Return [X, Y] of the center of cell containing provided text 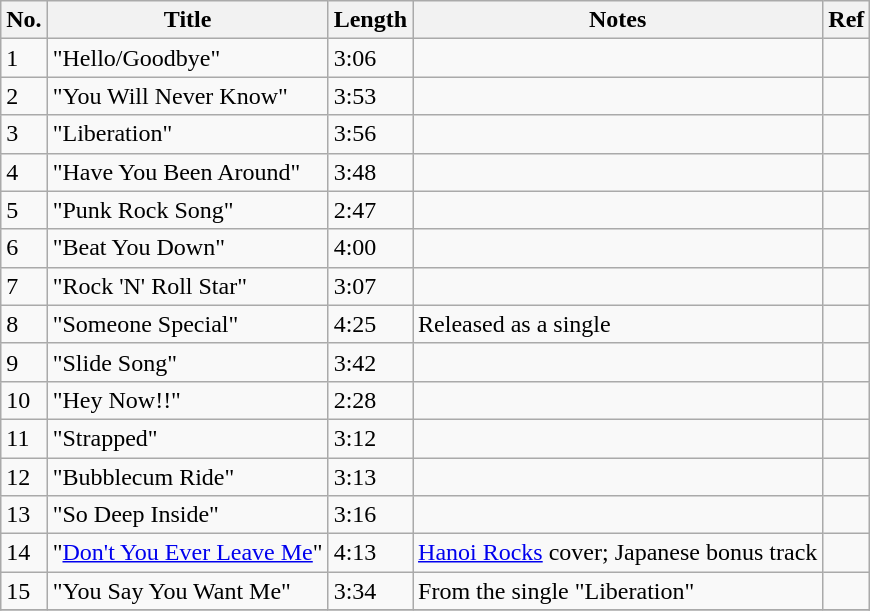
4 [24, 172]
8 [24, 324]
9 [24, 362]
"Liberation" [188, 134]
4:25 [370, 324]
"Have You Been Around" [188, 172]
No. [24, 20]
2 [24, 96]
3:34 [370, 591]
Ref [846, 20]
Released as a single [618, 324]
"Beat You Down" [188, 248]
14 [24, 553]
7 [24, 286]
"Slide Song" [188, 362]
3:06 [370, 58]
1 [24, 58]
12 [24, 477]
"Hey Now!!" [188, 400]
3:42 [370, 362]
4:13 [370, 553]
"Don't You Ever Leave Me" [188, 553]
3:48 [370, 172]
11 [24, 438]
Title [188, 20]
3:53 [370, 96]
3:56 [370, 134]
Length [370, 20]
2:47 [370, 210]
3 [24, 134]
3:16 [370, 515]
6 [24, 248]
"You Say You Want Me" [188, 591]
"Bubblecum Ride" [188, 477]
10 [24, 400]
"Someone Special" [188, 324]
"So Deep Inside" [188, 515]
"Strapped" [188, 438]
4:00 [370, 248]
3:07 [370, 286]
Notes [618, 20]
"Punk Rock Song" [188, 210]
3:13 [370, 477]
From the single "Liberation" [618, 591]
"Rock 'N' Roll Star" [188, 286]
"You Will Never Know" [188, 96]
3:12 [370, 438]
5 [24, 210]
13 [24, 515]
15 [24, 591]
"Hello/Goodbye" [188, 58]
2:28 [370, 400]
Hanoi Rocks cover; Japanese bonus track [618, 553]
